Return (x, y) of the center of cell containing provided text 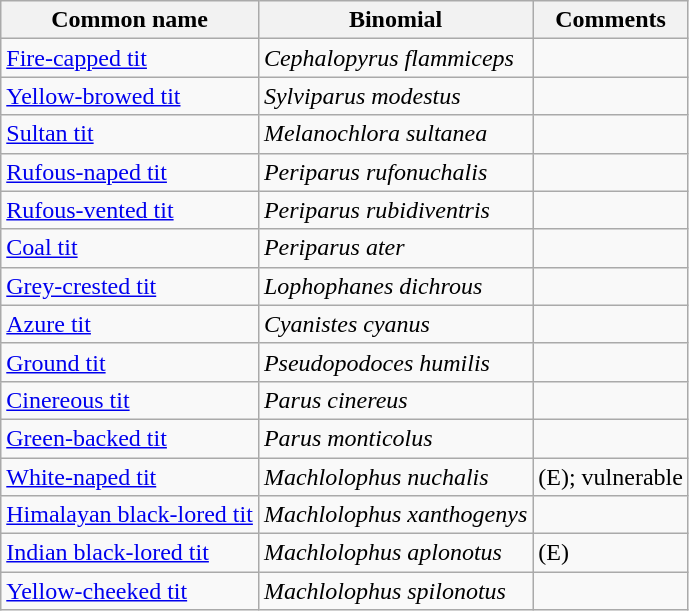
Melanochlora sultanea (395, 134)
Periparus rufonuchalis (395, 172)
Periparus ater (395, 248)
Machlolophus xanthogenys (395, 515)
Lophophanes dichrous (395, 286)
Cephalopyrus flammiceps (395, 58)
Yellow-cheeked tit (130, 591)
Rufous-naped tit (130, 172)
Parus cinereus (395, 400)
Indian black-lored tit (130, 553)
Binomial (395, 20)
Periparus rubidiventris (395, 210)
Common name (130, 20)
Cinereous tit (130, 400)
Green-backed tit (130, 438)
Grey-crested tit (130, 286)
Fire-capped tit (130, 58)
Sylviparus modestus (395, 96)
Azure tit (130, 324)
Machlolophus aplonotus (395, 553)
Himalayan black-lored tit (130, 515)
Machlolophus spilonotus (395, 591)
Rufous-vented tit (130, 210)
(E); vulnerable (611, 477)
Ground tit (130, 362)
Comments (611, 20)
Coal tit (130, 248)
Cyanistes cyanus (395, 324)
Pseudopodoces humilis (395, 362)
(E) (611, 553)
Sultan tit (130, 134)
Parus monticolus (395, 438)
Yellow-browed tit (130, 96)
Machlolophus nuchalis (395, 477)
White-naped tit (130, 477)
